Locate the cell with the specified text and output its (X, Y) center coordinate. 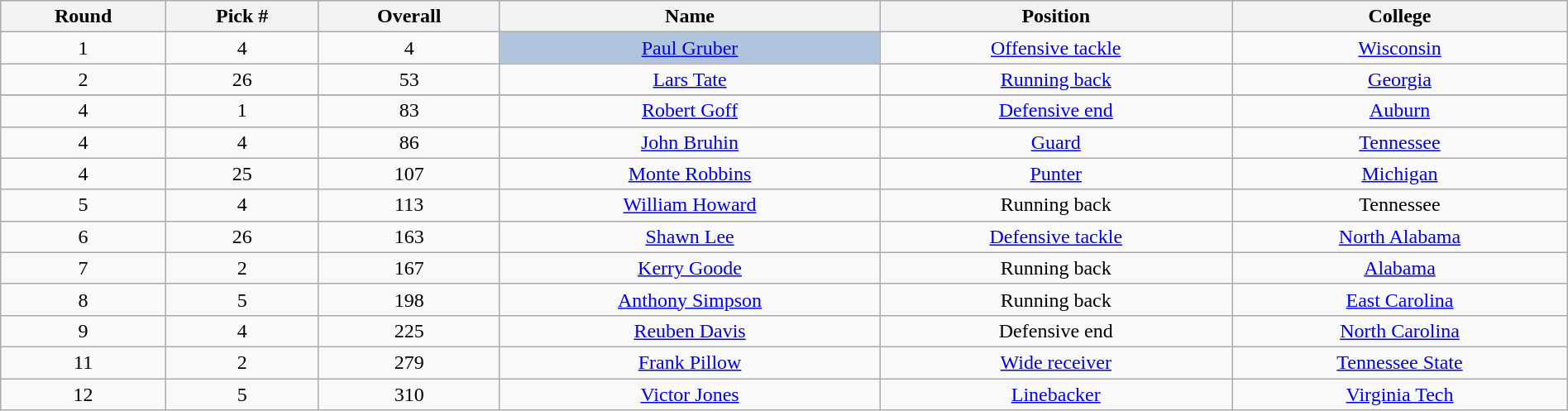
North Alabama (1399, 237)
83 (409, 111)
8 (84, 299)
Position (1056, 17)
Linebacker (1056, 394)
167 (409, 268)
Georgia (1399, 79)
Anthony Simpson (690, 299)
Name (690, 17)
North Carolina (1399, 331)
Wisconsin (1399, 48)
Robert Goff (690, 111)
279 (409, 362)
Tennessee State (1399, 362)
Wide receiver (1056, 362)
Punter (1056, 174)
John Bruhin (690, 142)
7 (84, 268)
11 (84, 362)
Monte Robbins (690, 174)
Kerry Goode (690, 268)
Lars Tate (690, 79)
College (1399, 17)
53 (409, 79)
86 (409, 142)
East Carolina (1399, 299)
310 (409, 394)
Virginia Tech (1399, 394)
Frank Pillow (690, 362)
12 (84, 394)
113 (409, 205)
Pick # (241, 17)
Michigan (1399, 174)
Overall (409, 17)
Paul Gruber (690, 48)
25 (241, 174)
6 (84, 237)
Auburn (1399, 111)
Victor Jones (690, 394)
William Howard (690, 205)
198 (409, 299)
Alabama (1399, 268)
9 (84, 331)
225 (409, 331)
Defensive tackle (1056, 237)
Shawn Lee (690, 237)
163 (409, 237)
Round (84, 17)
Offensive tackle (1056, 48)
Guard (1056, 142)
Reuben Davis (690, 331)
107 (409, 174)
